From the cell containing the given text, extract its center point as (x, y) coordinate. 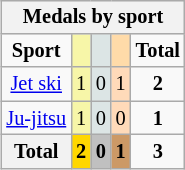
Ju-jitsu (36, 118)
Medals by sport (92, 17)
Jet ski (36, 84)
Sport (36, 51)
3 (158, 152)
